Detect which cell encompasses the target text, then output its [x, y] center coordinate. 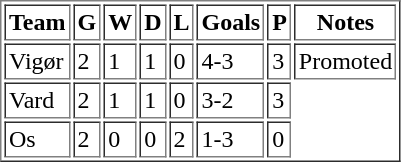
1-3 [231, 140]
4-3 [231, 62]
Promoted [345, 62]
Goals [231, 22]
Notes [345, 22]
Vigør [36, 62]
3-2 [231, 100]
W [120, 22]
Vard [36, 100]
D [153, 22]
G [87, 22]
L [182, 22]
Os [36, 140]
P [280, 22]
Team [36, 22]
